Output the [X, Y] coordinate of the center of the cell containing the given text.  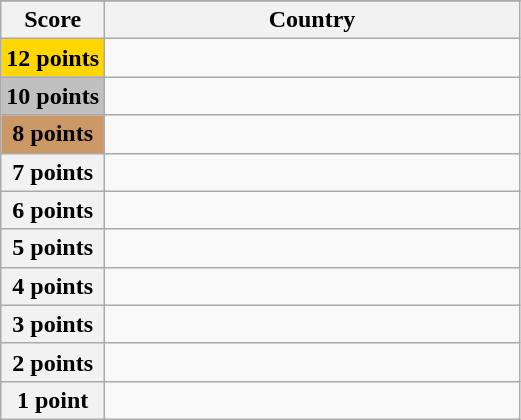
Score [53, 20]
10 points [53, 96]
1 point [53, 400]
2 points [53, 362]
3 points [53, 324]
12 points [53, 58]
Country [312, 20]
8 points [53, 134]
6 points [53, 210]
5 points [53, 248]
7 points [53, 172]
4 points [53, 286]
